Determine the (x, y) coordinate at the center of the cell enclosing the given text.  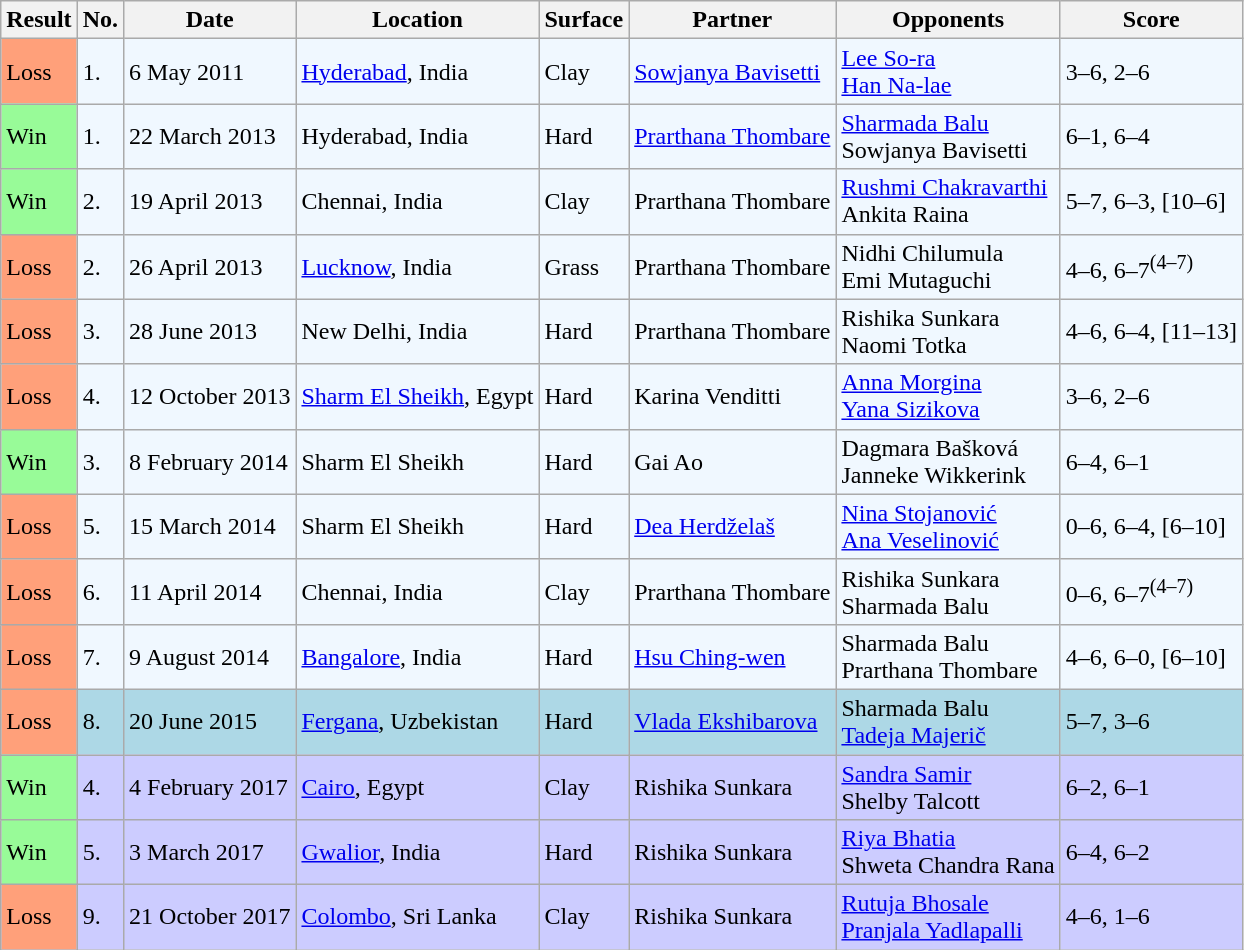
Location (418, 20)
6–4, 6–2 (1151, 852)
19 April 2013 (210, 202)
3 March 2017 (210, 852)
8 February 2014 (210, 462)
Lucknow, India (418, 266)
Opponents (948, 20)
5–7, 3–6 (1151, 722)
Date (210, 20)
6. (100, 592)
Nidhi Chilumula Emi Mutaguchi (948, 266)
6–4, 6–1 (1151, 462)
Bangalore, India (418, 656)
5–7, 6–3, [10–6] (1151, 202)
Colombo, Sri Lanka (418, 918)
Hsu Ching-wen (732, 656)
Sharmada Balu Prarthana Thombare (948, 656)
Riya Bhatia Shweta Chandra Rana (948, 852)
4 February 2017 (210, 786)
22 March 2013 (210, 136)
Vlada Ekshibarova (732, 722)
Dea Herdželaš (732, 526)
9. (100, 918)
9 August 2014 (210, 656)
0–6, 6–7(4–7) (1151, 592)
Score (1151, 20)
8. (100, 722)
Rishika Sunkara Sharmada Balu (948, 592)
New Delhi, India (418, 332)
15 March 2014 (210, 526)
Karina Venditti (732, 396)
0–6, 6–4, [6–10] (1151, 526)
Cairo, Egypt (418, 786)
Anna Morgina Yana Sizikova (948, 396)
12 October 2013 (210, 396)
6–1, 6–4 (1151, 136)
Gwalior, India (418, 852)
Sharmada Balu Tadeja Majerič (948, 722)
Nina Stojanović Ana Veselinović (948, 526)
6–2, 6–1 (1151, 786)
21 October 2017 (210, 918)
11 April 2014 (210, 592)
Sowjanya Bavisetti (732, 72)
6 May 2011 (210, 72)
Fergana, Uzbekistan (418, 722)
4–6, 6–4, [11–13] (1151, 332)
28 June 2013 (210, 332)
Rishika Sunkara Naomi Totka (948, 332)
No. (100, 20)
Result (39, 20)
20 June 2015 (210, 722)
Dagmara Bašková Janneke Wikkerink (948, 462)
Rutuja Bhosale Pranjala Yadlapalli (948, 918)
7. (100, 656)
Rushmi Chakravarthi Ankita Raina (948, 202)
4–6, 6–7(4–7) (1151, 266)
Sharmada Balu Sowjanya Bavisetti (948, 136)
4–6, 6–0, [6–10] (1151, 656)
Sandra Samir Shelby Talcott (948, 786)
Gai Ao (732, 462)
4–6, 1–6 (1151, 918)
Lee So-ra Han Na-lae (948, 72)
Partner (732, 20)
Sharm El Sheikh, Egypt (418, 396)
26 April 2013 (210, 266)
Grass (584, 266)
Surface (584, 20)
